Determine the [x, y] coordinate at the center of the cell enclosing the given text.  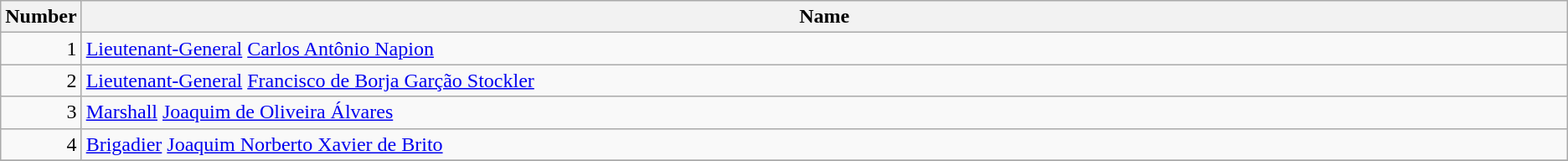
2 [41, 80]
Brigadier Joaquim Norberto Xavier de Brito [824, 144]
Number [41, 17]
1 [41, 49]
3 [41, 112]
Name [824, 17]
Lieutenant-General Carlos Antônio Napion [824, 49]
4 [41, 144]
Marshall Joaquim de Oliveira Álvares [824, 112]
Lieutenant-General Francisco de Borja Garção Stockler [824, 80]
